Pinpoint the cell where the given text exists, returning its (x, y) midpoint coordinate. 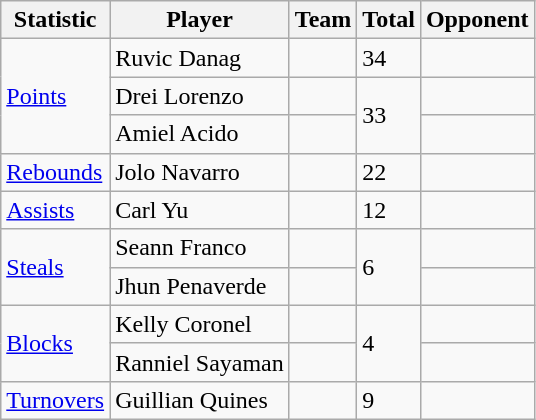
Rebounds (56, 172)
Amiel Acido (200, 134)
Ranniel Sayaman (200, 362)
12 (389, 210)
Statistic (56, 20)
Seann Franco (200, 248)
33 (389, 115)
4 (389, 343)
Team (323, 20)
9 (389, 400)
Carl Yu (200, 210)
Kelly Coronel (200, 324)
Guillian Quines (200, 400)
Ruvic Danag (200, 58)
Steals (56, 267)
Total (389, 20)
Assists (56, 210)
Drei Lorenzo (200, 96)
Jolo Navarro (200, 172)
34 (389, 58)
Blocks (56, 343)
Jhun Penaverde (200, 286)
Opponent (477, 20)
6 (389, 267)
Turnovers (56, 400)
Points (56, 96)
22 (389, 172)
Player (200, 20)
